From the cell containing the given text, extract its center point as (x, y) coordinate. 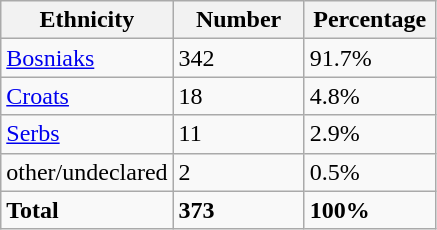
342 (238, 58)
373 (238, 210)
100% (370, 210)
Bosniaks (87, 58)
18 (238, 96)
0.5% (370, 172)
2 (238, 172)
91.7% (370, 58)
Serbs (87, 134)
Croats (87, 96)
4.8% (370, 96)
other/undeclared (87, 172)
Ethnicity (87, 20)
Total (87, 210)
Number (238, 20)
11 (238, 134)
Percentage (370, 20)
2.9% (370, 134)
